Detect which cell encompasses the target text, then output its (X, Y) center coordinate. 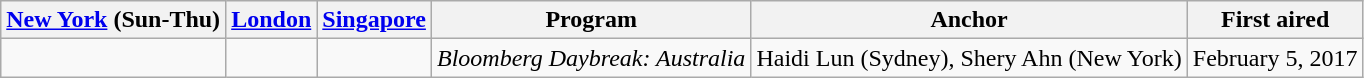
Haidi Lun (Sydney), Shery Ahn (New York) (969, 58)
London (272, 20)
February 5, 2017 (1275, 58)
Bloomberg Daybreak: Australia (590, 58)
Singapore (374, 20)
Anchor (969, 20)
New York (Sun-Thu) (114, 20)
First aired (1275, 20)
Program (590, 20)
